Search for the cell housing the specified text and yield its [X, Y] center coordinate. 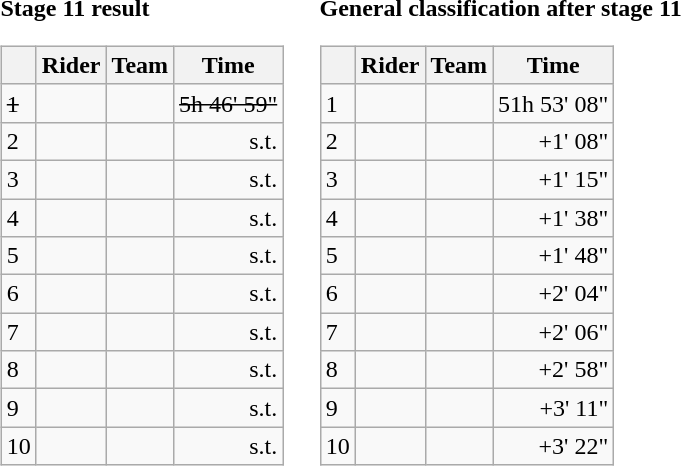
+2' 58" [554, 370]
5h 46' 59" [228, 103]
+2' 04" [554, 294]
+1' 48" [554, 256]
+3' 22" [554, 446]
+1' 15" [554, 179]
+1' 38" [554, 217]
+3' 11" [554, 408]
51h 53' 08" [554, 103]
+2' 06" [554, 332]
+1' 08" [554, 141]
